Determine the (X, Y) coordinate at the center of the cell enclosing the given text.  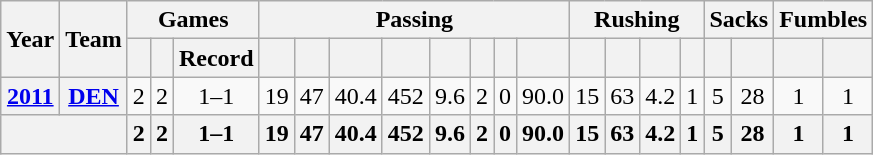
Games (193, 20)
Passing (414, 20)
DEN (94, 96)
Sacks (739, 20)
Team (94, 39)
2011 (30, 96)
Rushing (637, 20)
Record (216, 58)
Fumbles (824, 20)
Year (30, 39)
